For the text-containing cell, return its midpoint in [x, y] coordinate format. 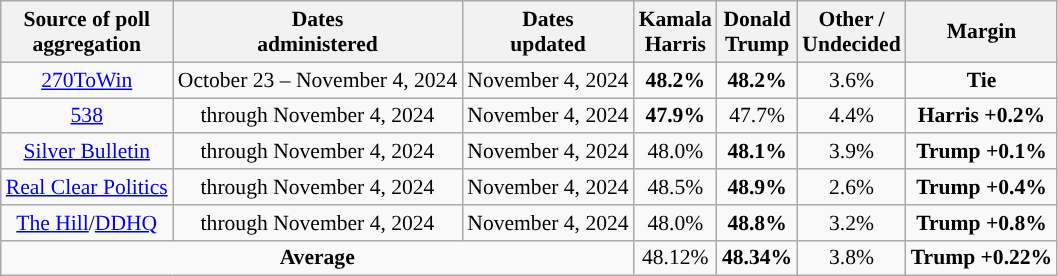
The Hill/DDHQ [87, 223]
48.9% [757, 187]
Real Clear Politics [87, 187]
538 [87, 116]
October 23 – November 4, 2024 [318, 80]
Source of pollaggregation [87, 32]
Average [318, 258]
48.12% [676, 258]
48.1% [757, 152]
Trump +0.8% [982, 223]
3.2% [851, 223]
48.34% [757, 258]
3.6% [851, 80]
Trump +0.4% [982, 187]
Trump +0.1% [982, 152]
Datesupdated [548, 32]
2.6% [851, 187]
270ToWin [87, 80]
3.9% [851, 152]
Other /Undecided [851, 32]
Margin [982, 32]
47.9% [676, 116]
3.8% [851, 258]
Trump +0.22% [982, 258]
48.8% [757, 223]
Silver Bulletin [87, 152]
KamalaHarris [676, 32]
Harris +0.2% [982, 116]
DonaldTrump [757, 32]
48.5% [676, 187]
47.7% [757, 116]
4.4% [851, 116]
Tie [982, 80]
Datesadministered [318, 32]
